Provide the (x, y) coordinate of the cell's center where the given text is located.  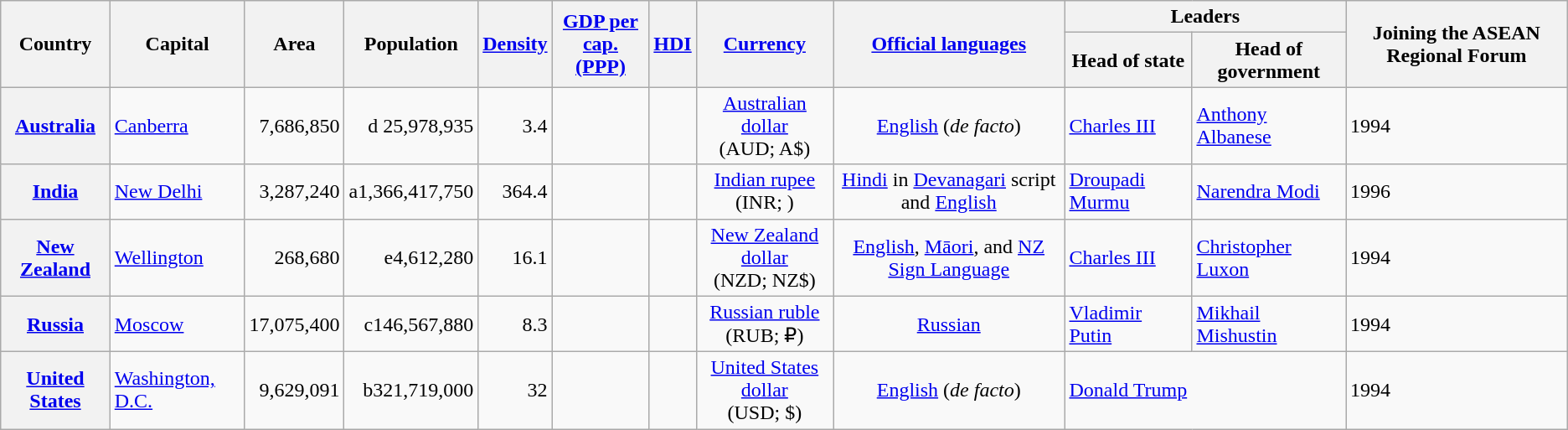
3,287,240 (295, 191)
Leaders (1205, 17)
Mikhail Mishustin (1269, 324)
Vladimir Putin (1128, 324)
Head of state (1128, 60)
Joining the ASEAN Regional Forum (1457, 44)
Density (515, 44)
Canberra (178, 126)
16.1 (515, 257)
Australia (55, 126)
English, Māori, and NZ Sign Language (948, 257)
b321,719,000 (411, 391)
India (55, 191)
Russian ruble(RUB; ₽) (764, 324)
Christopher Luxon (1269, 257)
Area (295, 44)
32 (515, 391)
268,680 (295, 257)
Head of government (1269, 60)
7,686,850 (295, 126)
Donald Trump (1205, 391)
d 25,978,935 (411, 126)
Wellington (178, 257)
Capital (178, 44)
HDI (673, 44)
3.4 (515, 126)
United States dollar(USD; $) (764, 391)
Narendra Modi (1269, 191)
Hindi in Devanagari script and English (948, 191)
c146,567,880 (411, 324)
Droupadi Murmu (1128, 191)
1996 (1457, 191)
Official languages (948, 44)
GDP per cap.(PPP) (601, 44)
United States (55, 391)
Indian rupee(INR; ) (764, 191)
Washington, D.C. (178, 391)
Currency (764, 44)
Anthony Albanese (1269, 126)
8.3 (515, 324)
Moscow (178, 324)
Australian dollar(AUD; A$) (764, 126)
New Delhi (178, 191)
9,629,091 (295, 391)
Russia (55, 324)
Russian (948, 324)
Country (55, 44)
New Zealand dollar(NZD; NZ$) (764, 257)
Population (411, 44)
e4,612,280 (411, 257)
New Zealand (55, 257)
a1,366,417,750 (411, 191)
17,075,400 (295, 324)
364.4 (515, 191)
